Output the [X, Y] coordinate of the center of the cell containing the given text.  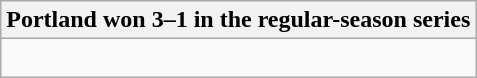
Portland won 3–1 in the regular-season series [238, 20]
